Locate the cell with the specified text and output its (X, Y) center coordinate. 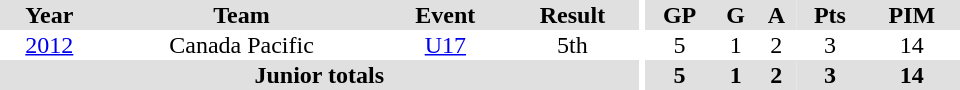
GP (679, 15)
Junior totals (320, 75)
Canada Pacific (242, 45)
Team (242, 15)
PIM (912, 15)
U17 (445, 45)
Pts (830, 15)
Event (445, 15)
Result (572, 15)
2012 (50, 45)
A (776, 15)
Year (50, 15)
5th (572, 45)
G (736, 15)
